Provide the [X, Y] coordinate of the cell's center where the given text is located.  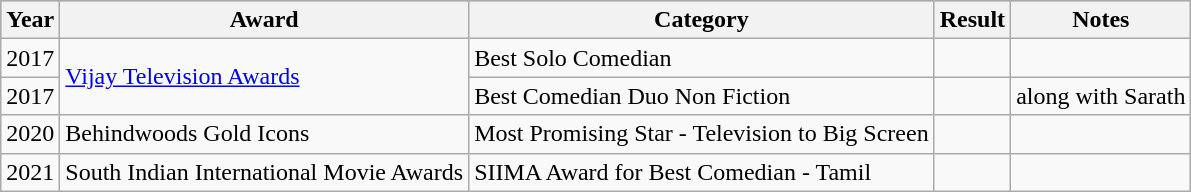
Best Comedian Duo Non Fiction [702, 96]
Result [972, 20]
Notes [1101, 20]
South Indian International Movie Awards [264, 172]
2021 [30, 172]
Year [30, 20]
Award [264, 20]
Category [702, 20]
Most Promising Star - Television to Big Screen [702, 134]
Best Solo Comedian [702, 58]
2020 [30, 134]
along with Sarath [1101, 96]
Behindwoods Gold Icons [264, 134]
Vijay Television Awards [264, 77]
SIIMA Award for Best Comedian - Tamil [702, 172]
